Capture the cell that displays the provided text and extract its [x, y] central coordinate. 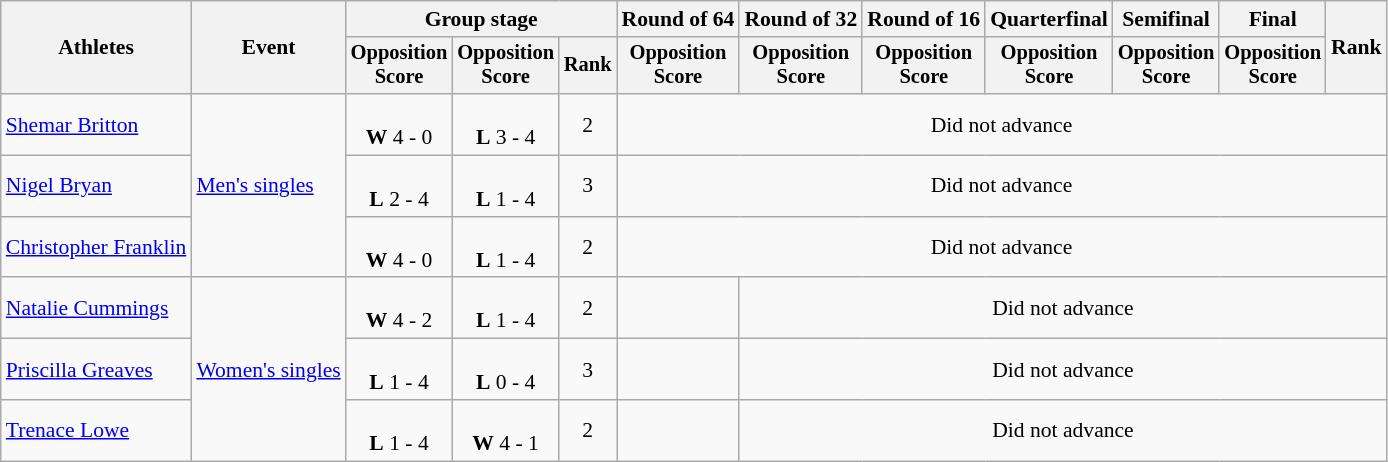
Final [1272, 19]
Natalie Cummings [96, 308]
Quarterfinal [1049, 19]
Athletes [96, 48]
Trenace Lowe [96, 430]
L 3 - 4 [506, 124]
Priscilla Greaves [96, 370]
W 4 - 1 [506, 430]
L 0 - 4 [506, 370]
Group stage [482, 19]
Round of 64 [678, 19]
Nigel Bryan [96, 186]
Round of 32 [800, 19]
Men's singles [268, 186]
Event [268, 48]
Semifinal [1166, 19]
W 4 - 2 [400, 308]
L 2 - 4 [400, 186]
Shemar Britton [96, 124]
Women's singles [268, 370]
Round of 16 [924, 19]
Christopher Franklin [96, 248]
